Identify which cell holds the provided text, then report its (X, Y) central coordinate. 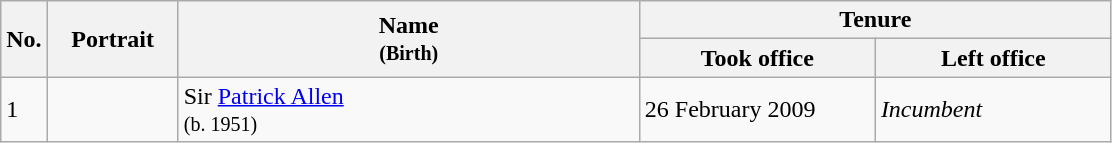
No. (24, 39)
26 February 2009 (757, 110)
1 (24, 110)
Took office (757, 58)
Sir Patrick Allen(b. 1951) (408, 110)
Name(Birth) (408, 39)
Incumbent (993, 110)
Portrait (112, 39)
Left office (993, 58)
Tenure (875, 20)
